Capture the cell that displays the provided text and extract its [x, y] central coordinate. 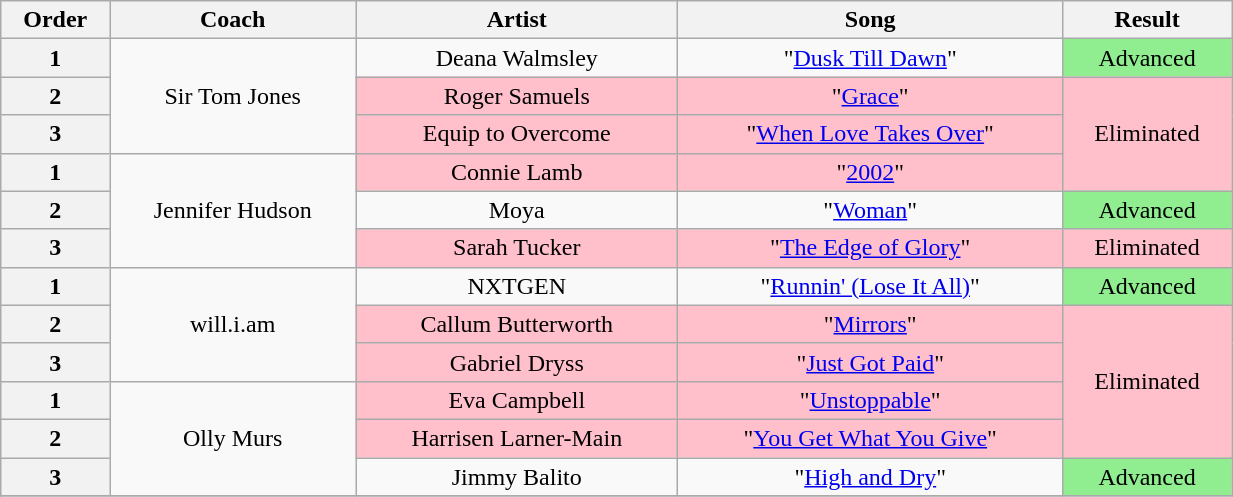
"Dusk Till Dawn" [870, 58]
Jimmy Balito [517, 477]
Roger Samuels [517, 96]
Result [1146, 20]
"When Love Takes Over" [870, 134]
Order [56, 20]
"Runnin' (Lose It All)" [870, 286]
will.i.am [233, 324]
NXTGEN [517, 286]
"Grace" [870, 96]
Equip to Overcome [517, 134]
Gabriel Dryss [517, 362]
Artist [517, 20]
"Unstoppable" [870, 400]
Moya [517, 210]
Song [870, 20]
Sarah Tucker [517, 248]
"The Edge of Glory" [870, 248]
Callum Butterworth [517, 324]
"2002" [870, 172]
Jennifer Hudson [233, 210]
"Woman" [870, 210]
Olly Murs [233, 438]
"You Get What You Give" [870, 438]
Connie Lamb [517, 172]
Sir Tom Jones [233, 96]
"Just Got Paid" [870, 362]
Eva Campbell [517, 400]
Deana Walmsley [517, 58]
Coach [233, 20]
"High and Dry" [870, 477]
Harrisen Larner-Main [517, 438]
"Mirrors" [870, 324]
